Determine the (X, Y) coordinate at the center of the cell enclosing the given text.  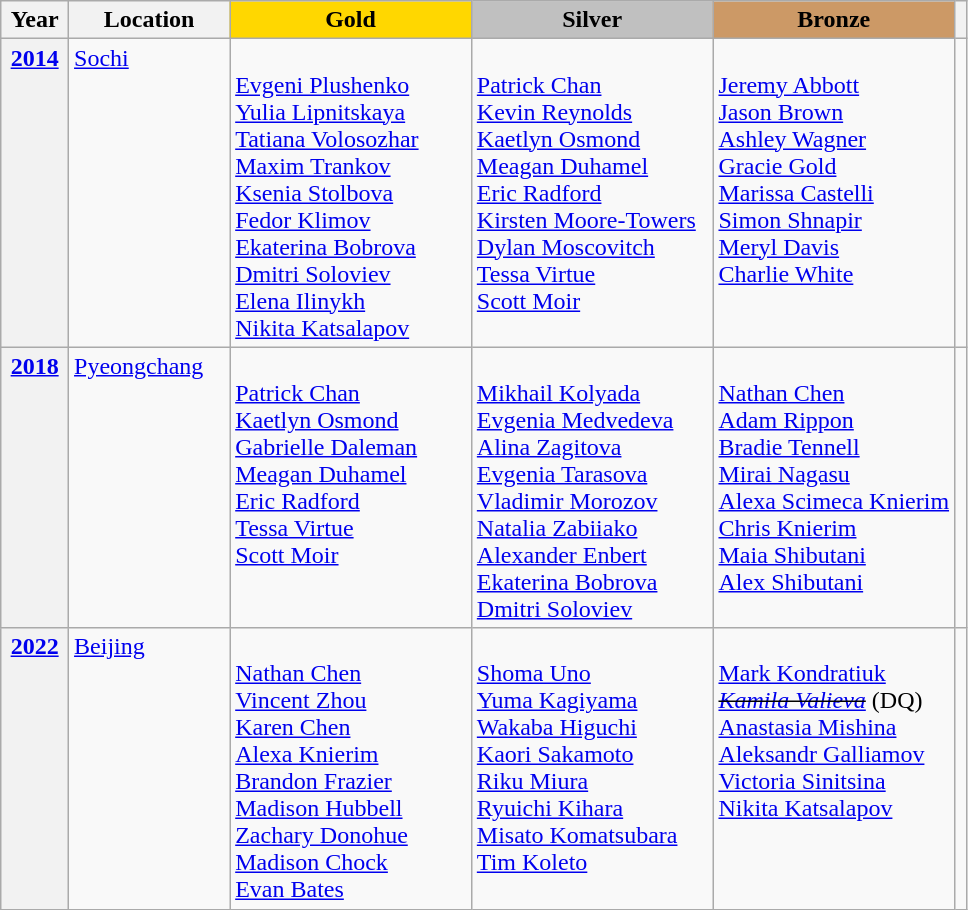
Jeremy AbbottJason BrownAshley WagnerGracie GoldMarissa CastelliSimon ShnapirMeryl DavisCharlie White (834, 193)
2014 (35, 193)
Silver (592, 20)
2018 (35, 488)
Mark KondratiukKamila Valieva (DQ)Anastasia MishinaAleksandr GalliamovVictoria SinitsinaNikita Katsalapov (834, 768)
Beijing (150, 768)
Patrick ChanKevin ReynoldsKaetlyn OsmondMeagan DuhamelEric RadfordKirsten Moore-TowersDylan MoscovitchTessa VirtueScott Moir (592, 193)
Year (35, 20)
Nathan ChenVincent ZhouKaren ChenAlexa KnierimBrandon FrazierMadison HubbellZachary DonohueMadison ChockEvan Bates (351, 768)
Patrick ChanKaetlyn OsmondGabrielle DalemanMeagan DuhamelEric RadfordTessa VirtueScott Moir (351, 488)
Gold (351, 20)
Shoma UnoYuma KagiyamaWakaba HiguchiKaori SakamotoRiku MiuraRyuichi KiharaMisato KomatsubaraTim Koleto (592, 768)
Mikhail KolyadaEvgenia MedvedevaAlina ZagitovaEvgenia TarasovaVladimir MorozovNatalia ZabiiakoAlexander EnbertEkaterina BobrovaDmitri Soloviev (592, 488)
Nathan ChenAdam RipponBradie TennellMirai NagasuAlexa Scimeca KnierimChris KnierimMaia ShibutaniAlex Shibutani (834, 488)
Pyeongchang (150, 488)
2022 (35, 768)
Sochi (150, 193)
Bronze (834, 20)
Location (150, 20)
